Provide the [x, y] coordinate of the cell's center where the given text is located.  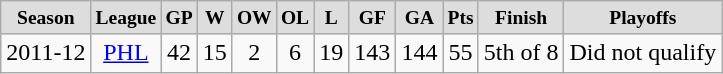
19 [332, 53]
L [332, 18]
Pts [460, 18]
GP [179, 18]
6 [294, 53]
144 [420, 53]
W [214, 18]
League [126, 18]
143 [372, 53]
Season [46, 18]
2011-12 [46, 53]
42 [179, 53]
PHL [126, 53]
5th of 8 [521, 53]
OW [254, 18]
Did not qualify [643, 53]
55 [460, 53]
GA [420, 18]
Playoffs [643, 18]
Finish [521, 18]
15 [214, 53]
GF [372, 18]
OL [294, 18]
2 [254, 53]
